Determine the [X, Y] coordinate at the center of the cell enclosing the given text.  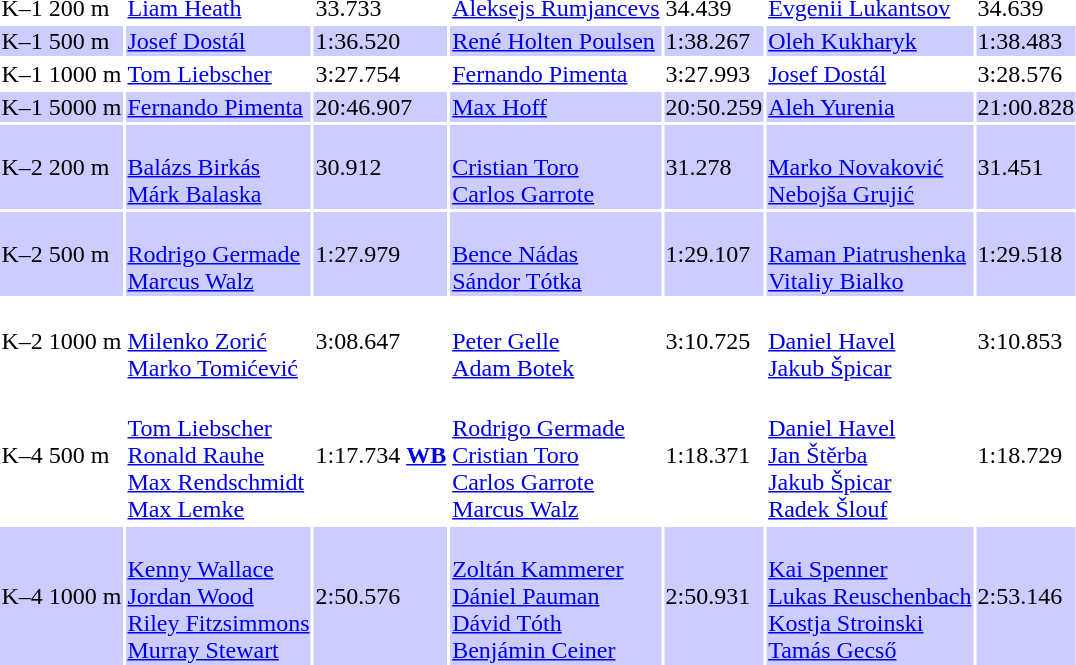
K–1 500 m [62, 41]
Rodrigo GermadeCristian ToroCarlos GarroteMarcus Walz [556, 455]
Milenko ZorićMarko Tomićević [218, 341]
Oleh Kukharyk [870, 41]
1:38.267 [714, 41]
Bence NádasSándor Tótka [556, 254]
1:29.518 [1026, 254]
2:53.146 [1026, 596]
30.912 [381, 167]
Tom LiebscherRonald RauheMax RendschmidtMax Lemke [218, 455]
20:46.907 [381, 107]
Marko NovakovićNebojša Grujić [870, 167]
René Holten Poulsen [556, 41]
Rodrigo GermadeMarcus Walz [218, 254]
1:27.979 [381, 254]
K–1 1000 m [62, 74]
Aleh Yurenia [870, 107]
1:29.107 [714, 254]
3:27.993 [714, 74]
K–4 1000 m [62, 596]
3:08.647 [381, 341]
Cristian ToroCarlos Garrote [556, 167]
K–2 1000 m [62, 341]
3:10.853 [1026, 341]
1:18.729 [1026, 455]
2:50.576 [381, 596]
1:18.371 [714, 455]
3:10.725 [714, 341]
K–4 500 m [62, 455]
1:38.483 [1026, 41]
Tom Liebscher [218, 74]
Daniel HavelJan ŠtěrbaJakub ŠpicarRadek Šlouf [870, 455]
K–2 200 m [62, 167]
Raman PiatrushenkaVitaliy Bialko [870, 254]
K–1 5000 m [62, 107]
2:50.931 [714, 596]
K–2 500 m [62, 254]
Max Hoff [556, 107]
21:00.828 [1026, 107]
Daniel HavelJakub Špicar [870, 341]
31.451 [1026, 167]
1:36.520 [381, 41]
3:28.576 [1026, 74]
31.278 [714, 167]
1:17.734 WB [381, 455]
Kenny WallaceJordan WoodRiley FitzsimmonsMurray Stewart [218, 596]
Peter GelleAdam Botek [556, 341]
Balázs BirkásMárk Balaska [218, 167]
Kai SpennerLukas ReuschenbachKostja StroinskiTamás Gecső [870, 596]
20:50.259 [714, 107]
Zoltán KammererDániel PaumanDávid TóthBenjámin Ceiner [556, 596]
3:27.754 [381, 74]
